Determine the (x, y) coordinate at the center of the cell enclosing the given text.  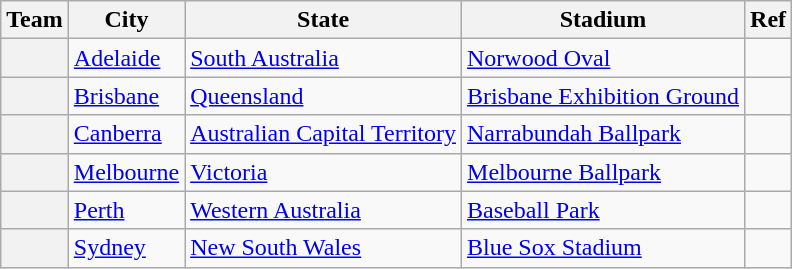
Canberra (126, 134)
Stadium (604, 20)
Sydney (126, 248)
City (126, 20)
Norwood Oval (604, 58)
Melbourne (126, 172)
Ref (768, 20)
Baseball Park (604, 210)
Perth (126, 210)
State (324, 20)
Adelaide (126, 58)
Australian Capital Territory (324, 134)
Brisbane Exhibition Ground (604, 96)
Blue Sox Stadium (604, 248)
Brisbane (126, 96)
Melbourne Ballpark (604, 172)
Team (35, 20)
South Australia (324, 58)
Narrabundah Ballpark (604, 134)
Victoria (324, 172)
New South Wales (324, 248)
Western Australia (324, 210)
Queensland (324, 96)
